Provide the (x, y) coordinate of the cell's center where the given text is located.  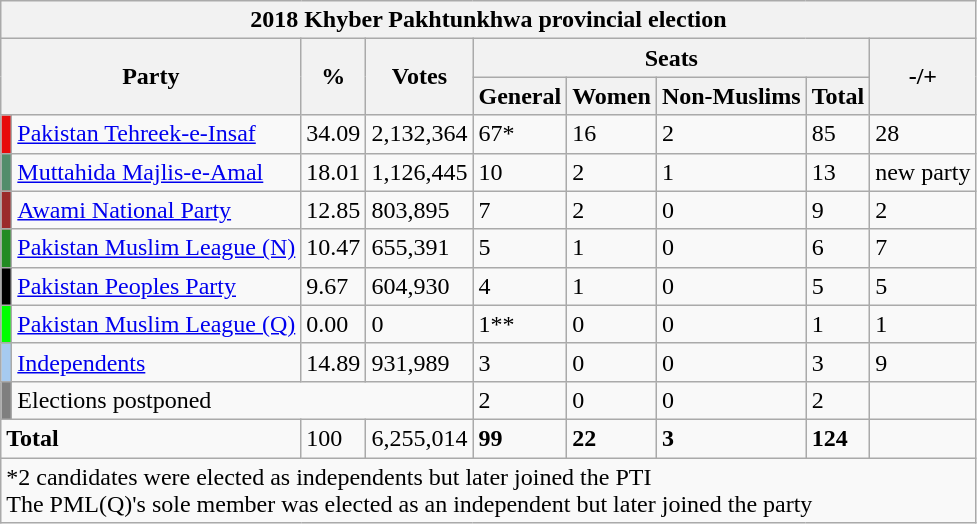
new party (923, 172)
6,255,014 (420, 438)
10 (520, 172)
Votes (420, 77)
18.01 (334, 172)
10.47 (334, 248)
1,126,445 (420, 172)
-/+ (923, 77)
4 (520, 286)
604,930 (420, 286)
931,989 (420, 362)
1** (520, 324)
14.89 (334, 362)
9.67 (334, 286)
Pakistan Peoples Party (156, 286)
28 (923, 134)
Elections postponed (242, 400)
85 (838, 134)
% (334, 77)
Awami National Party (156, 210)
2,132,364 (420, 134)
655,391 (420, 248)
Pakistan Tehreek-e-Insaf (156, 134)
Pakistan Muslim League (N) (156, 248)
Women (612, 96)
22 (612, 438)
13 (838, 172)
0.00 (334, 324)
12.85 (334, 210)
Non-Muslims (731, 96)
100 (334, 438)
Party (151, 77)
803,895 (420, 210)
6 (838, 248)
67* (520, 134)
16 (612, 134)
124 (838, 438)
Seats (672, 58)
2018 Khyber Pakhtunkhwa provincial election (488, 20)
Pakistan Muslim League (Q) (156, 324)
Muttahida Majlis-e-Amal (156, 172)
Independents (156, 362)
34.09 (334, 134)
*2 candidates were elected as independents but later joined the PTIThe PML(Q)'s sole member was elected as an independent but later joined the party (488, 490)
99 (520, 438)
General (520, 96)
